Extract the [X, Y] coordinate from the center of the cell holding the provided text.  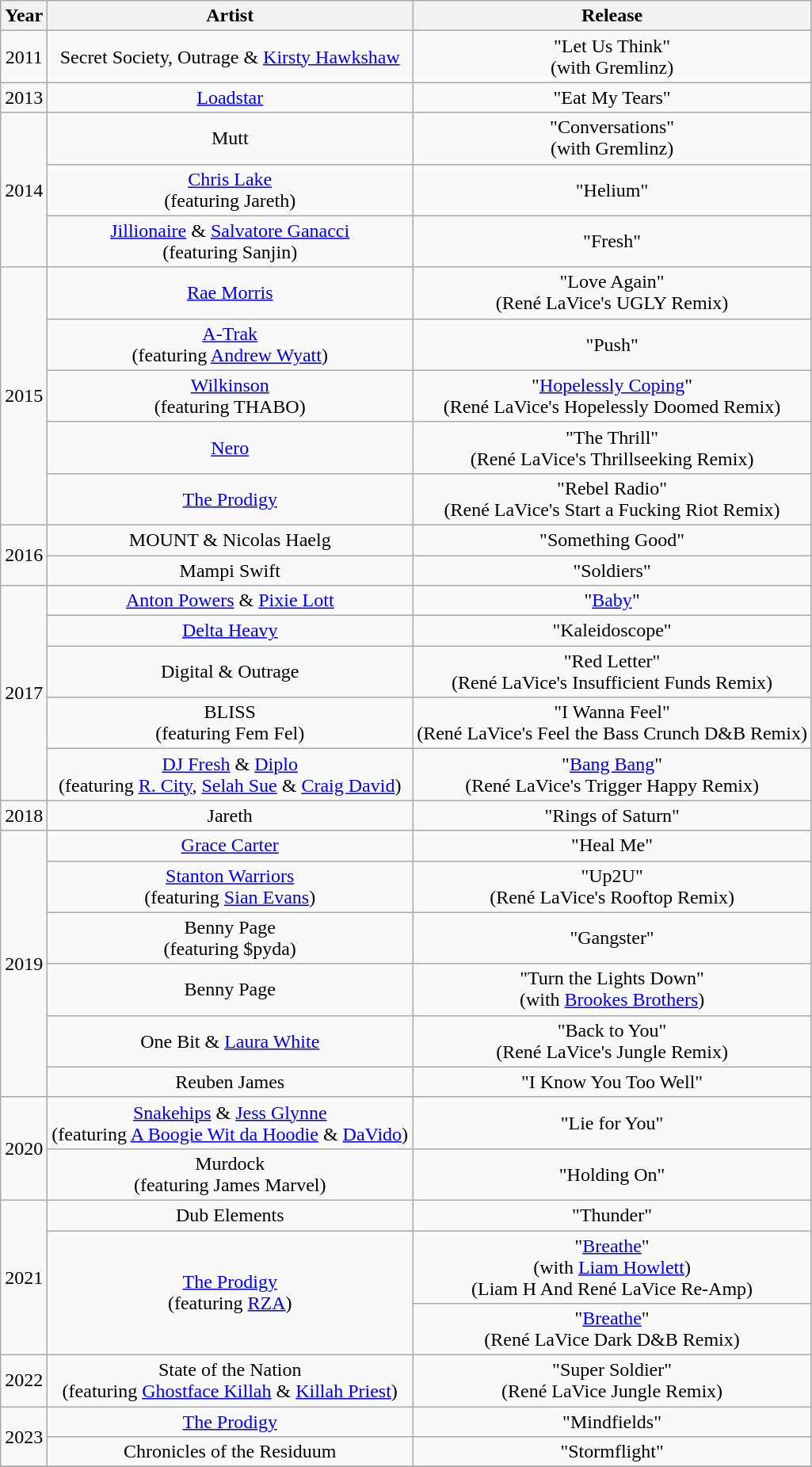
"Holding On" [612, 1175]
"Up2U" (René LaVice's Rooftop Remix) [612, 886]
"I Know You Too Well" [612, 1082]
Mutt [230, 138]
"Eat My Tears" [612, 97]
Artist [230, 16]
"Something Good" [612, 540]
"Red Letter" (René LaVice's Insufficient Funds Remix) [612, 672]
Chris Lake (featuring Jareth) [230, 190]
"The Thrill" (René LaVice's Thrillseeking Remix) [612, 447]
"Rings of Saturn" [612, 816]
Reuben James [230, 1082]
Year [24, 16]
"Mindfields" [612, 1422]
Grace Carter [230, 846]
Snakehips & Jess Glynne (featuring A Boogie Wit da Hoodie & DaVido) [230, 1122]
Release [612, 16]
Chronicles of the Residuum [230, 1452]
2017 [24, 693]
"Love Again" (René LaVice's UGLY Remix) [612, 293]
Stanton Warriors (featuring Sian Evans) [230, 886]
"Thunder" [612, 1215]
Mampi Swift [230, 570]
Benny Page (featuring $pyda) [230, 938]
DJ Fresh & Diplo (featuring R. City, Selah Sue & Craig David) [230, 775]
2016 [24, 555]
Delta Heavy [230, 631]
2015 [24, 396]
Secret Society, Outrage & Kirsty Hawkshaw [230, 57]
2020 [24, 1148]
"Turn the Lights Down" (with Brookes Brothers) [612, 989]
"Push" [612, 344]
Nero [230, 447]
"Stormflight" [612, 1452]
Dub Elements [230, 1215]
"Breathe" (René LaVice Dark D&B Remix) [612, 1330]
"Gangster" [612, 938]
State of the Nation (featuring Ghostface Killah & Killah Priest) [230, 1381]
2011 [24, 57]
"Soldiers" [612, 570]
"Back to You" (René LaVice's Jungle Remix) [612, 1041]
Benny Page [230, 989]
One Bit & Laura White [230, 1041]
"Helium" [612, 190]
"Bang Bang" (René LaVice's Trigger Happy Remix) [612, 775]
Loadstar [230, 97]
Murdock (featuring James Marvel) [230, 1175]
"Baby" [612, 601]
2023 [24, 1437]
MOUNT & Nicolas Haelg [230, 540]
2013 [24, 97]
A-Trak (featuring Andrew Wyatt) [230, 344]
"I Wanna Feel" (René LaVice's Feel the Bass Crunch D&B Remix) [612, 723]
"Rebel Radio" (René LaVice's Start a Fucking Riot Remix) [612, 499]
Wilkinson (featuring THABO) [230, 396]
Digital & Outrage [230, 672]
Anton Powers & Pixie Lott [230, 601]
"Hopelessly Coping" (René LaVice's Hopelessly Doomed Remix) [612, 396]
Rae Morris [230, 293]
"Kaleidoscope" [612, 631]
BLISS (featuring Fem Fel) [230, 723]
The Prodigy (featuring RZA) [230, 1292]
Jillionaire & Salvatore Ganacci (featuring Sanjin) [230, 241]
2019 [24, 964]
Jareth [230, 816]
"Fresh" [612, 241]
2021 [24, 1278]
"Heal Me" [612, 846]
"Super Soldier" (René LaVice Jungle Remix) [612, 1381]
"Conversations" (with Gremlinz) [612, 138]
2022 [24, 1381]
"Let Us Think" (with Gremlinz) [612, 57]
2018 [24, 816]
2014 [24, 190]
"Lie for You" [612, 1122]
"Breathe" (with Liam Howlett) (Liam H And René LaVice Re-Amp) [612, 1266]
